From the cell containing the given text, extract its center point as [X, Y] coordinate. 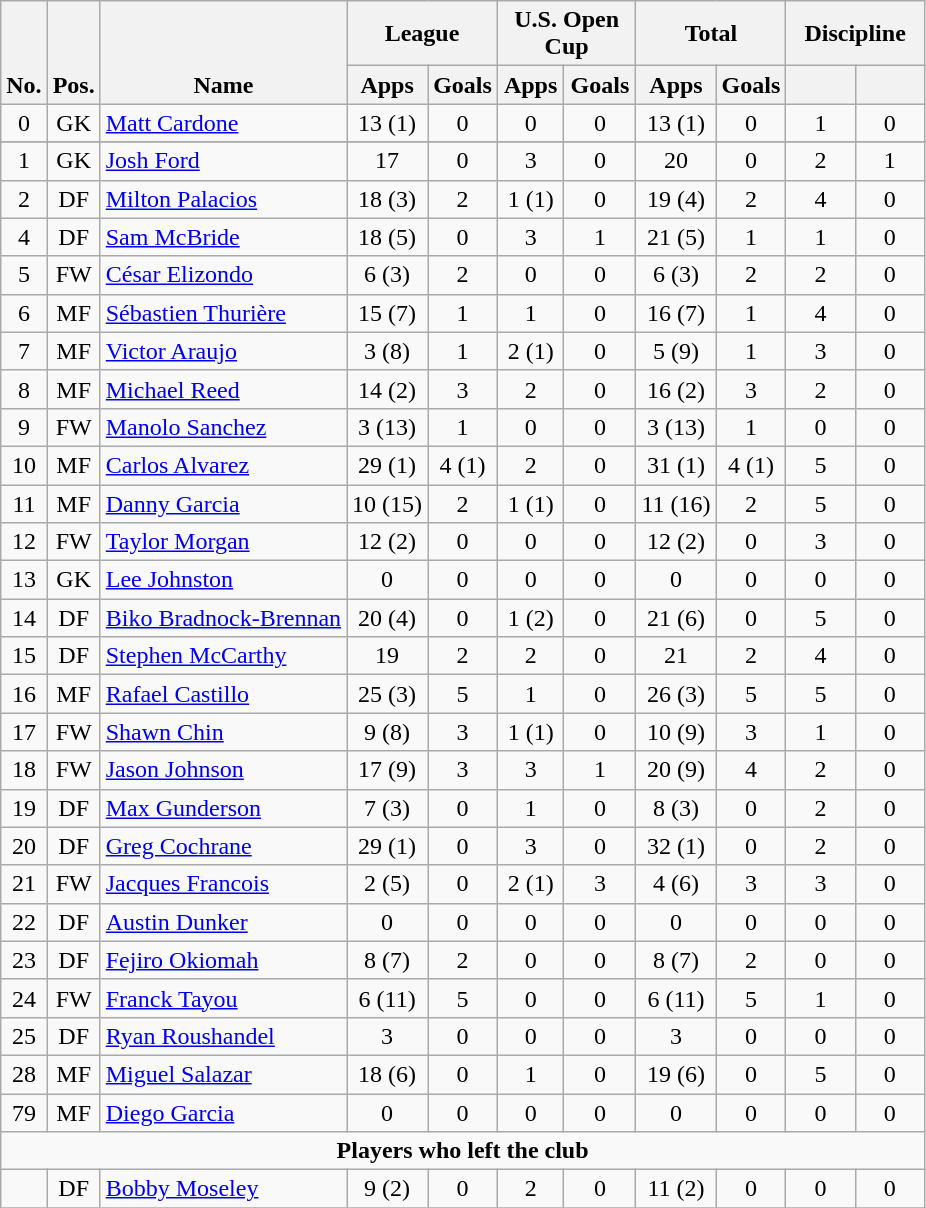
19 (6) [676, 1074]
7 (3) [388, 808]
Franck Tayou [223, 998]
9 [24, 427]
23 [24, 960]
Ryan Roushandel [223, 1036]
Matt Cardone [223, 123]
3 (8) [388, 351]
Diego Garcia [223, 1113]
Pos. [74, 52]
31 (1) [676, 465]
1 (2) [530, 618]
12 [24, 542]
League [422, 34]
Total [711, 34]
25 (3) [388, 694]
10 (9) [676, 732]
Jacques Francois [223, 884]
Max Gunderson [223, 808]
Stephen McCarthy [223, 656]
Biko Bradnock-Brennan [223, 618]
32 (1) [676, 846]
Rafael Castillo [223, 694]
Sébastien Thurière [223, 313]
22 [24, 922]
26 (3) [676, 694]
16 [24, 694]
16 (2) [676, 389]
7 [24, 351]
11 (2) [676, 1189]
24 [24, 998]
18 (5) [388, 237]
Manolo Sanchez [223, 427]
Greg Cochrane [223, 846]
9 (8) [388, 732]
Lee Johnston [223, 580]
Bobby Moseley [223, 1189]
Danny Garcia [223, 503]
18 (3) [388, 199]
14 [24, 618]
Shawn Chin [223, 732]
18 (6) [388, 1074]
20 (9) [676, 770]
14 (2) [388, 389]
11 (16) [676, 503]
Taylor Morgan [223, 542]
8 [24, 389]
Milton Palacios [223, 199]
Sam McBride [223, 237]
Jason Johnson [223, 770]
Miguel Salazar [223, 1074]
9 (2) [388, 1189]
15 [24, 656]
Victor Araujo [223, 351]
13 [24, 580]
No. [24, 52]
Carlos Alvarez [223, 465]
21 (6) [676, 618]
11 [24, 503]
Players who left the club [463, 1151]
10 [24, 465]
Josh Ford [223, 161]
2 (5) [388, 884]
17 (9) [388, 770]
8 (3) [676, 808]
Discipline [856, 34]
Name [223, 52]
4 (6) [676, 884]
5 (9) [676, 351]
10 (15) [388, 503]
20 (4) [388, 618]
19 (4) [676, 199]
Michael Reed [223, 389]
César Elizondo [223, 275]
21 (5) [676, 237]
Austin Dunker [223, 922]
25 [24, 1036]
15 (7) [388, 313]
6 [24, 313]
16 (7) [676, 313]
Fejiro Okiomah [223, 960]
U.S. Open Cup [566, 34]
18 [24, 770]
79 [24, 1113]
28 [24, 1074]
